Determine the [X, Y] coordinate at the center of the cell enclosing the given text.  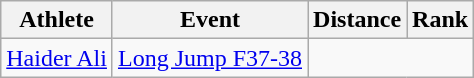
Event [210, 20]
Long Jump F37-38 [210, 58]
Distance [358, 20]
Athlete [57, 20]
Haider Ali [57, 58]
Rank [440, 20]
